Capture the cell that displays the provided text and extract its [X, Y] central coordinate. 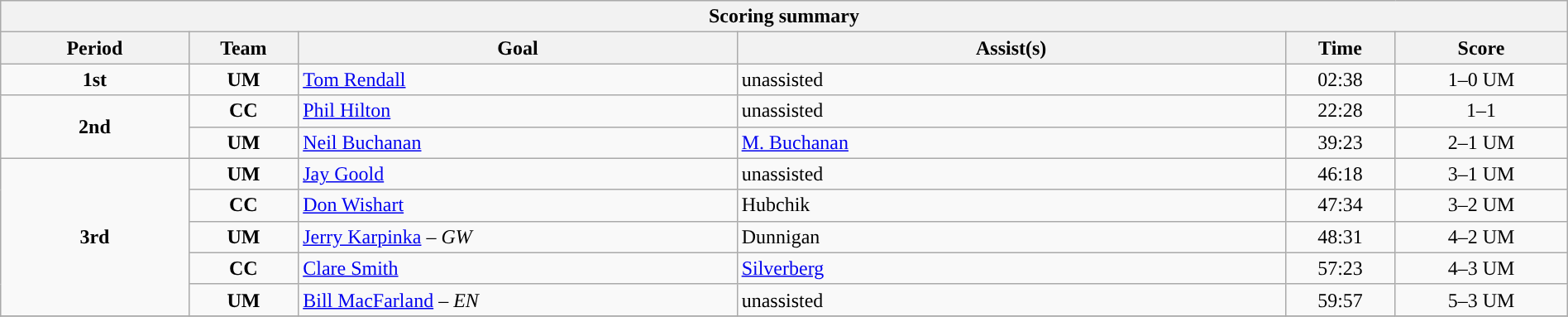
Clare Smith [518, 268]
Jerry Karpinka – GW [518, 237]
3–1 UM [1481, 174]
Jay Goold [518, 174]
Silverberg [1011, 268]
Scoring summary [784, 17]
Neil Buchanan [518, 142]
4–2 UM [1481, 237]
Bill MacFarland – EN [518, 300]
2nd [94, 127]
3rd [94, 237]
46:18 [1340, 174]
57:23 [1340, 268]
4–3 UM [1481, 268]
Assist(s) [1011, 48]
47:34 [1340, 205]
Hubchik [1011, 205]
3–2 UM [1481, 205]
Score [1481, 48]
Don Wishart [518, 205]
1–1 [1481, 111]
Period [94, 48]
Goal [518, 48]
Dunnigan [1011, 237]
Team [243, 48]
1–0 UM [1481, 79]
M. Buchanan [1011, 142]
5–3 UM [1481, 300]
59:57 [1340, 300]
02:38 [1340, 79]
39:23 [1340, 142]
2–1 UM [1481, 142]
Phil Hilton [518, 111]
48:31 [1340, 237]
1st [94, 79]
22:28 [1340, 111]
Tom Rendall [518, 79]
Time [1340, 48]
